Locate the cell with the specified text and output its (X, Y) center coordinate. 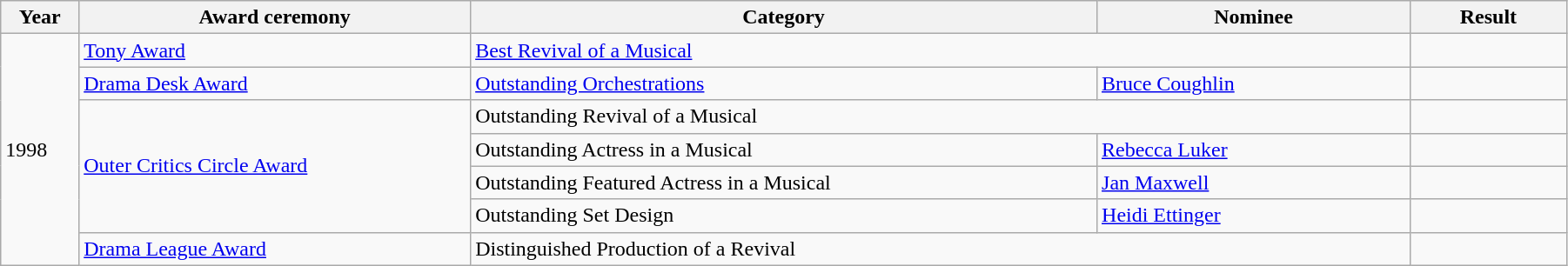
Tony Award (275, 50)
Rebecca Luker (1254, 150)
Outstanding Orchestrations (784, 83)
Outer Critics Circle Award (275, 166)
Award ceremony (275, 17)
Outstanding Set Design (784, 216)
Jan Maxwell (1254, 183)
Drama League Award (275, 249)
Distinguished Production of a Revival (941, 249)
Outstanding Featured Actress in a Musical (784, 183)
Outstanding Actress in a Musical (784, 150)
Category (784, 17)
Heidi Ettinger (1254, 216)
Bruce Coughlin (1254, 83)
1998 (40, 150)
Result (1488, 17)
Year (40, 17)
Best Revival of a Musical (941, 50)
Outstanding Revival of a Musical (941, 116)
Nominee (1254, 17)
Drama Desk Award (275, 83)
